Find where the given text appears and provide that cell's center as (x, y) coordinate. 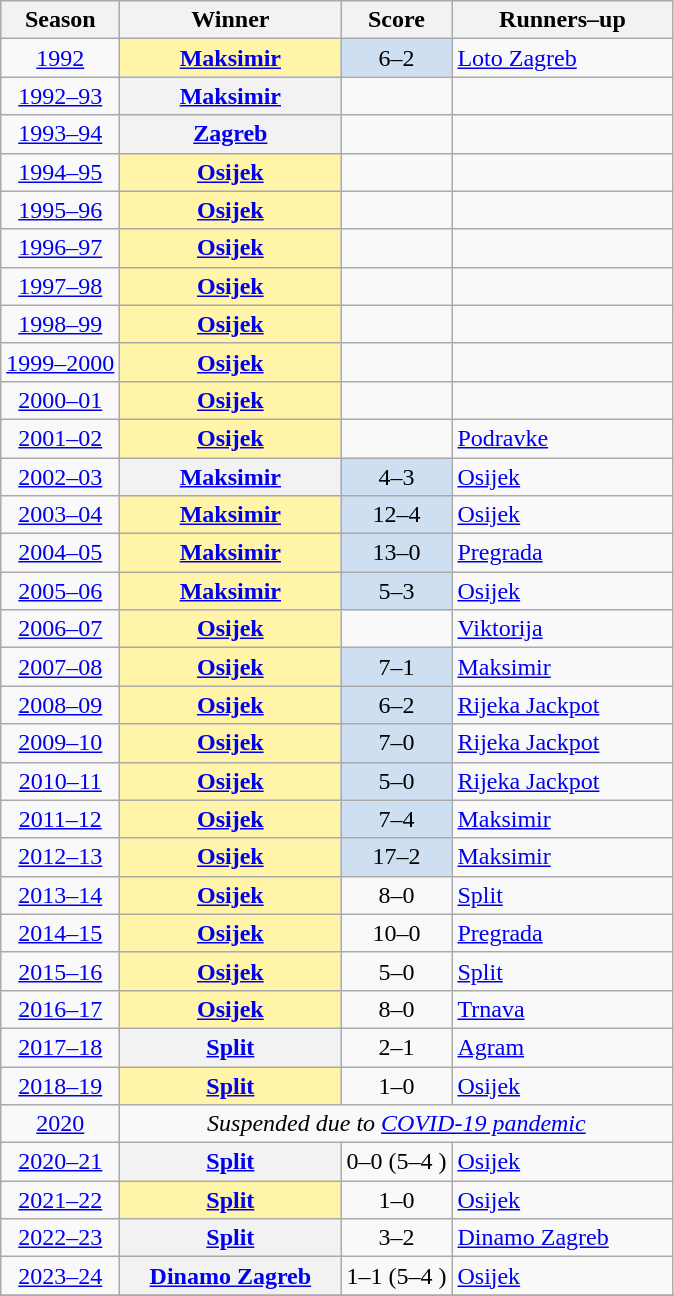
2020 (60, 1124)
2010–11 (60, 781)
Loto Zagreb (562, 58)
2012–13 (60, 857)
2023–24 (60, 1276)
Winner (230, 20)
1995–96 (60, 210)
1993–94 (60, 134)
3–2 (396, 1238)
7–1 (396, 667)
5–3 (396, 591)
Runners–up (562, 20)
2004–05 (60, 553)
Score (396, 20)
2016–17 (60, 1009)
1999–2000 (60, 362)
1992–93 (60, 96)
1998–99 (60, 324)
Viktorija (562, 629)
2007–08 (60, 667)
2005–06 (60, 591)
2006–07 (60, 629)
0–0 (5–4 ) (396, 1162)
17–2 (396, 857)
1996–97 (60, 248)
2011–12 (60, 819)
1992 (60, 58)
2017–18 (60, 1047)
1–1 (5–4 ) (396, 1276)
2008–09 (60, 705)
2–1 (396, 1047)
Podravke (562, 438)
2003–04 (60, 515)
Season (60, 20)
2009–10 (60, 743)
1994–95 (60, 172)
7–4 (396, 819)
2001–02 (60, 438)
2022–23 (60, 1238)
2015–16 (60, 971)
1997–98 (60, 286)
2020–21 (60, 1162)
10–0 (396, 933)
4–3 (396, 477)
Zagreb (230, 134)
2021–22 (60, 1200)
2013–14 (60, 895)
2018–19 (60, 1085)
2002–03 (60, 477)
2014–15 (60, 933)
2000–01 (60, 400)
Suspended due to COVID-19 pandemic (396, 1124)
Trnava (562, 1009)
12–4 (396, 515)
7–0 (396, 743)
13–0 (396, 553)
Agram (562, 1047)
